Scan for the cell matching the given text and deliver its [X, Y] coordinate at center. 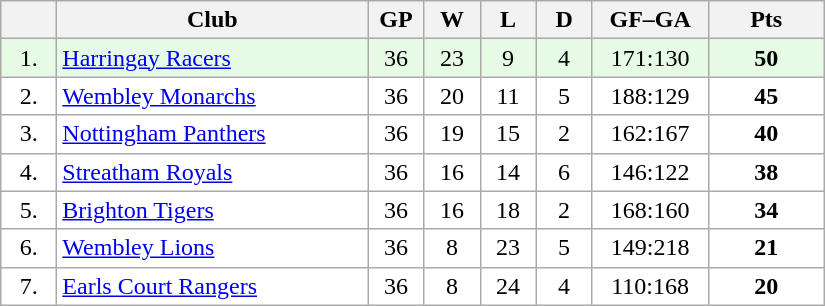
19 [452, 134]
4. [29, 172]
38 [766, 172]
L [508, 20]
168:160 [650, 210]
171:130 [650, 58]
188:129 [650, 96]
2. [29, 96]
7. [29, 286]
9 [508, 58]
Nottingham Panthers [212, 134]
W [452, 20]
110:168 [650, 286]
11 [508, 96]
D [564, 20]
3. [29, 134]
GP [396, 20]
45 [766, 96]
6. [29, 248]
Earls Court Rangers [212, 286]
18 [508, 210]
149:218 [650, 248]
Wembley Lions [212, 248]
Wembley Monarchs [212, 96]
1. [29, 58]
Harringay Racers [212, 58]
34 [766, 210]
Brighton Tigers [212, 210]
50 [766, 58]
14 [508, 172]
Club [212, 20]
5. [29, 210]
GF–GA [650, 20]
15 [508, 134]
6 [564, 172]
146:122 [650, 172]
40 [766, 134]
Streatham Royals [212, 172]
Pts [766, 20]
162:167 [650, 134]
21 [766, 248]
24 [508, 286]
